Determine the (x, y) coordinate at the center of the cell enclosing the given text.  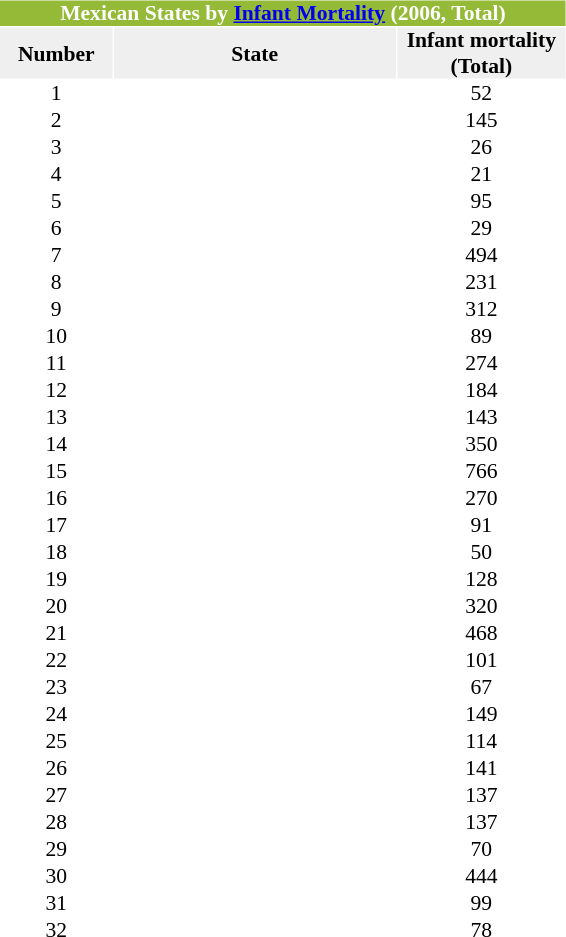
23 (56, 687)
6 (56, 228)
52 (482, 93)
28 (56, 822)
17 (56, 525)
30 (56, 876)
Mexican States by Infant Mortality (2006, Total) (283, 13)
50 (482, 552)
16 (56, 498)
10 (56, 336)
67 (482, 687)
145 (482, 120)
15 (56, 471)
Infant mortality(Total) (482, 54)
274 (482, 363)
27 (56, 795)
70 (482, 849)
11 (56, 363)
312 (482, 309)
18 (56, 552)
231 (482, 282)
149 (482, 714)
13 (56, 417)
1 (56, 93)
3 (56, 147)
8 (56, 282)
14 (56, 444)
19 (56, 579)
95 (482, 201)
25 (56, 741)
468 (482, 633)
5 (56, 201)
9 (56, 309)
114 (482, 741)
184 (482, 390)
State (254, 54)
141 (482, 768)
350 (482, 444)
2 (56, 120)
31 (56, 903)
143 (482, 417)
24 (56, 714)
Number (56, 54)
20 (56, 606)
99 (482, 903)
7 (56, 255)
270 (482, 498)
101 (482, 660)
12 (56, 390)
444 (482, 876)
89 (482, 336)
128 (482, 579)
91 (482, 525)
494 (482, 255)
4 (56, 174)
766 (482, 471)
22 (56, 660)
320 (482, 606)
